Output the [X, Y] coordinate of the center of the cell containing the given text.  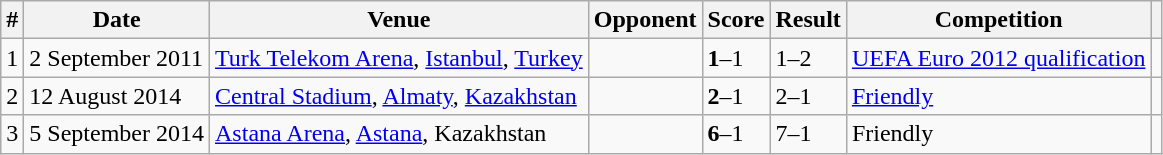
6–1 [736, 134]
Venue [400, 20]
Score [736, 20]
Central Stadium, Almaty, Kazakhstan [400, 96]
12 August 2014 [117, 96]
Opponent [645, 20]
UEFA Euro 2012 qualification [998, 58]
2 September 2011 [117, 58]
7–1 [808, 134]
3 [12, 134]
# [12, 20]
Astana Arena, Astana, Kazakhstan [400, 134]
1–1 [736, 58]
Competition [998, 20]
Date [117, 20]
Turk Telekom Arena, Istanbul, Turkey [400, 58]
2 [12, 96]
5 September 2014 [117, 134]
1 [12, 58]
Result [808, 20]
1–2 [808, 58]
